For the text-containing cell, return its midpoint in (x, y) coordinate format. 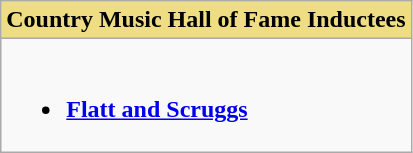
Flatt and Scruggs (206, 96)
Country Music Hall of Fame Inductees (206, 20)
